Determine the (X, Y) coordinate at the center of the cell enclosing the given text.  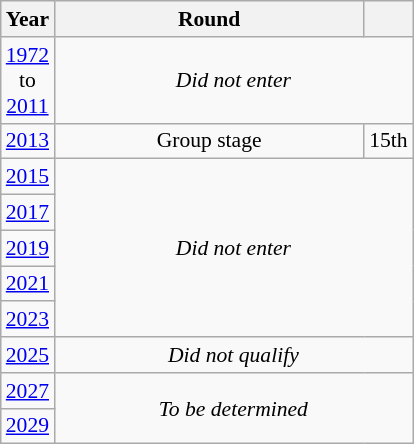
To be determined (234, 408)
2025 (28, 355)
2021 (28, 284)
Group stage (209, 141)
15th (388, 141)
2027 (28, 391)
Year (28, 19)
Round (209, 19)
1972to2011 (28, 80)
2029 (28, 426)
Did not qualify (234, 355)
2015 (28, 177)
2017 (28, 213)
2023 (28, 320)
2019 (28, 248)
2013 (28, 141)
